Determine the [x, y] coordinate at the center of the cell enclosing the given text.  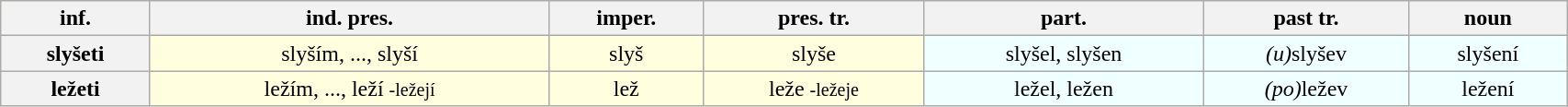
slyš [626, 53]
ležím, ..., leží -ležejí [349, 89]
(po)ležev [1306, 89]
ležení [1488, 89]
slyše [814, 53]
inf. [75, 18]
past tr. [1306, 18]
imper. [626, 18]
noun [1488, 18]
(u)slyšev [1306, 53]
ind. pres. [349, 18]
leže -ležeje [814, 89]
ležel, ležen [1064, 89]
slyším, ..., slyší [349, 53]
slyšeti [75, 53]
lež [626, 89]
ležeti [75, 89]
pres. tr. [814, 18]
part. [1064, 18]
slyšení [1488, 53]
slyšel, slyšen [1064, 53]
